Capture the cell that displays the provided text and extract its [X, Y] central coordinate. 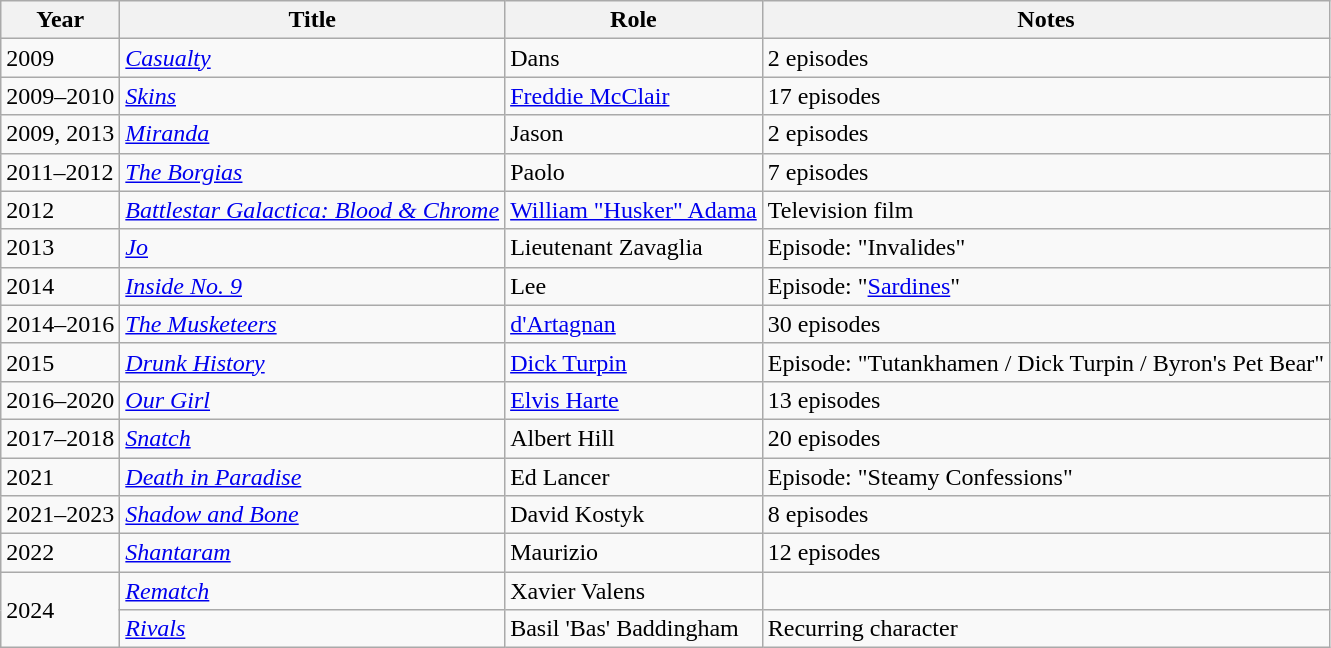
Albert Hill [634, 438]
Drunk History [312, 362]
Freddie McClair [634, 96]
Jason [634, 134]
The Musketeers [312, 324]
d'Artagnan [634, 324]
Elvis Harte [634, 400]
Shantaram [312, 553]
2022 [60, 553]
Title [312, 20]
Year [60, 20]
8 episodes [1046, 515]
Rematch [312, 591]
Television film [1046, 210]
7 episodes [1046, 172]
Xavier Valens [634, 591]
2009–2010 [60, 96]
Jo [312, 248]
Episode: "Steamy Confessions" [1046, 477]
Miranda [312, 134]
Episode: "Tutankhamen / Dick Turpin / Byron's Pet Bear" [1046, 362]
20 episodes [1046, 438]
Death in Paradise [312, 477]
2011–2012 [60, 172]
2013 [60, 248]
30 episodes [1046, 324]
Role [634, 20]
Inside No. 9 [312, 286]
Lee [634, 286]
Lieutenant Zavaglia [634, 248]
Our Girl [312, 400]
Rivals [312, 629]
Episode: "Sardines" [1046, 286]
12 episodes [1046, 553]
2014 [60, 286]
Skins [312, 96]
Dans [634, 58]
2009 [60, 58]
2009, 2013 [60, 134]
2015 [60, 362]
Episode: "Invalides" [1046, 248]
Maurizio [634, 553]
2017–2018 [60, 438]
William "Husker" Adama [634, 210]
Dick Turpin [634, 362]
17 episodes [1046, 96]
David Kostyk [634, 515]
13 episodes [1046, 400]
The Borgias [312, 172]
Paolo [634, 172]
Notes [1046, 20]
Casualty [312, 58]
2014–2016 [60, 324]
Shadow and Bone [312, 515]
Snatch [312, 438]
Ed Lancer [634, 477]
2016–2020 [60, 400]
2012 [60, 210]
Basil 'Bas' Baddingham [634, 629]
Battlestar Galactica: Blood & Chrome [312, 210]
Recurring character [1046, 629]
2021 [60, 477]
2024 [60, 610]
2021–2023 [60, 515]
